Extract the (X, Y) coordinate from the center of the cell holding the provided text.  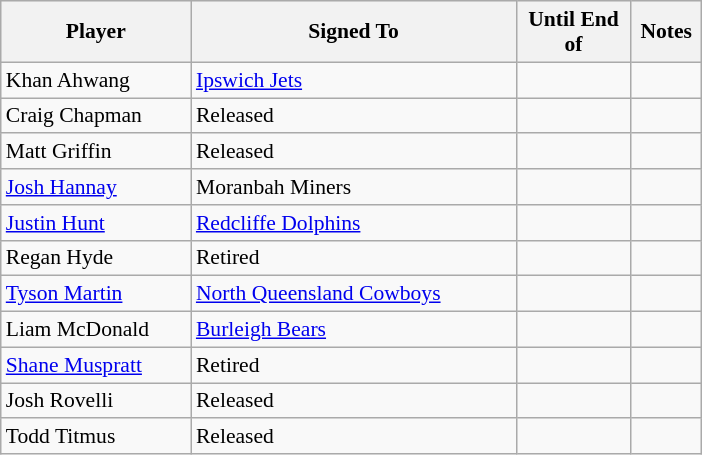
Signed To (354, 32)
Matt Griffin (96, 152)
Tyson Martin (96, 294)
Player (96, 32)
Regan Hyde (96, 258)
Craig Chapman (96, 116)
Burleigh Bears (354, 330)
Todd Titmus (96, 437)
Josh Hannay (96, 187)
North Queensland Cowboys (354, 294)
Justin Hunt (96, 223)
Redcliffe Dolphins (354, 223)
Shane Muspratt (96, 365)
Until End of (574, 32)
Josh Rovelli (96, 401)
Liam McDonald (96, 330)
Khan Ahwang (96, 80)
Notes (666, 32)
Ipswich Jets (354, 80)
Moranbah Miners (354, 187)
